Output the (X, Y) coordinate of the center of the cell containing the given text.  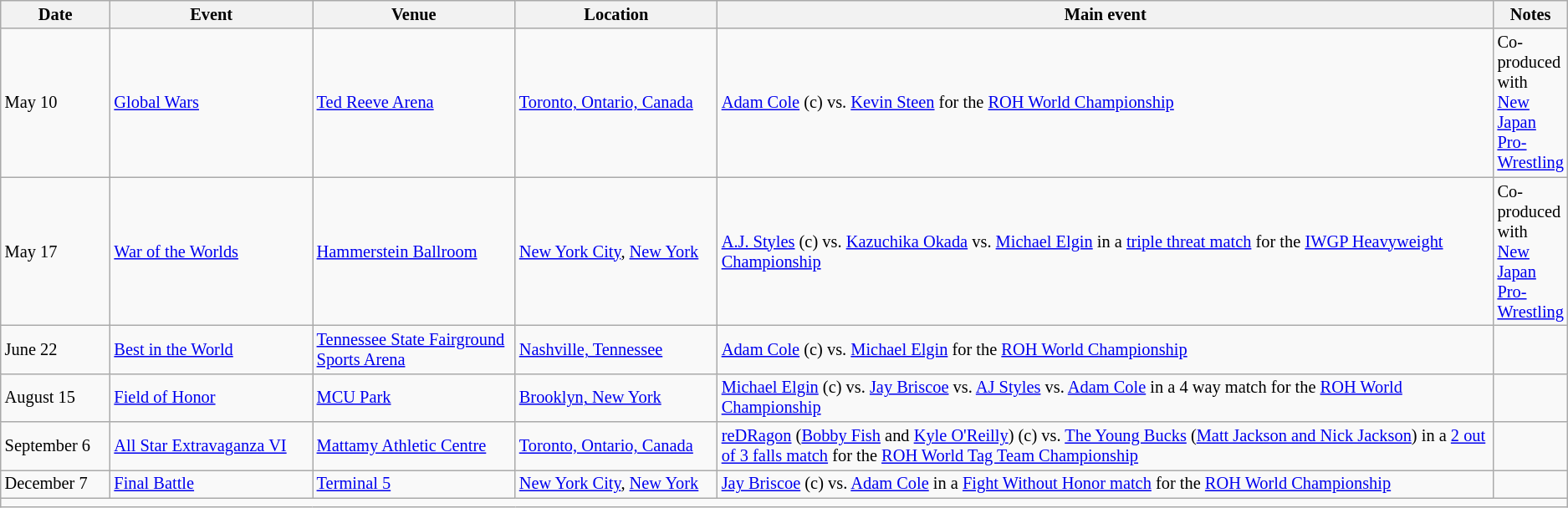
June 22 (55, 349)
A.J. Styles (c) vs. Kazuchika Okada vs. Michael Elgin in a triple threat match for the IWGP Heavyweight Championship (1106, 251)
Location (616, 14)
Notes (1530, 14)
Adam Cole (c) vs. Kevin Steen for the ROH World Championship (1106, 103)
Final Battle (212, 484)
Jay Briscoe (c) vs. Adam Cole in a Fight Without Honor match for the ROH World Championship (1106, 484)
MCU Park (414, 398)
December 7 (55, 484)
Tennessee State Fairground Sports Arena (414, 349)
Venue (414, 14)
Hammerstein Ballroom (414, 251)
September 6 (55, 446)
Terminal 5 (414, 484)
Field of Honor (212, 398)
Adam Cole (c) vs. Michael Elgin for the ROH World Championship (1106, 349)
Mattamy Athletic Centre (414, 446)
Nashville, Tennessee (616, 349)
Michael Elgin (c) vs. Jay Briscoe vs. AJ Styles vs. Adam Cole in a 4 way match for the ROH World Championship (1106, 398)
All Star Extravaganza VI (212, 446)
Global Wars (212, 103)
Brooklyn, New York (616, 398)
Best in the World (212, 349)
Ted Reeve Arena (414, 103)
Event (212, 14)
May 10 (55, 103)
Date (55, 14)
War of the Worlds (212, 251)
August 15 (55, 398)
Main event (1106, 14)
May 17 (55, 251)
